Pinpoint the cell where the given text exists, returning its (x, y) midpoint coordinate. 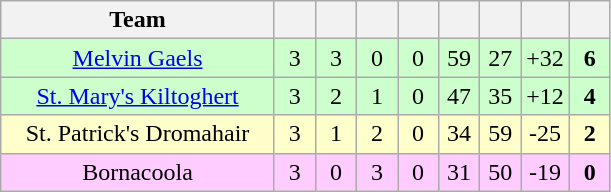
Bornacoola (138, 172)
St. Patrick's Dromahair (138, 134)
Team (138, 20)
-19 (546, 172)
Melvin Gaels (138, 58)
+12 (546, 96)
27 (500, 58)
6 (590, 58)
35 (500, 96)
+32 (546, 58)
34 (460, 134)
50 (500, 172)
-25 (546, 134)
St. Mary's Kiltoghert (138, 96)
4 (590, 96)
31 (460, 172)
47 (460, 96)
